Return (x, y) of the center of cell containing provided text 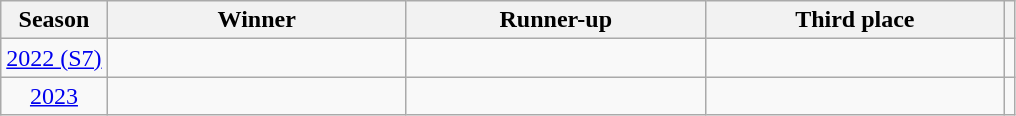
Winner (256, 20)
Third place (854, 20)
Runner-up (556, 20)
2022 (S7) (54, 58)
Season (54, 20)
2023 (54, 96)
